Find where the given text appears and provide that cell's center as [x, y] coordinate. 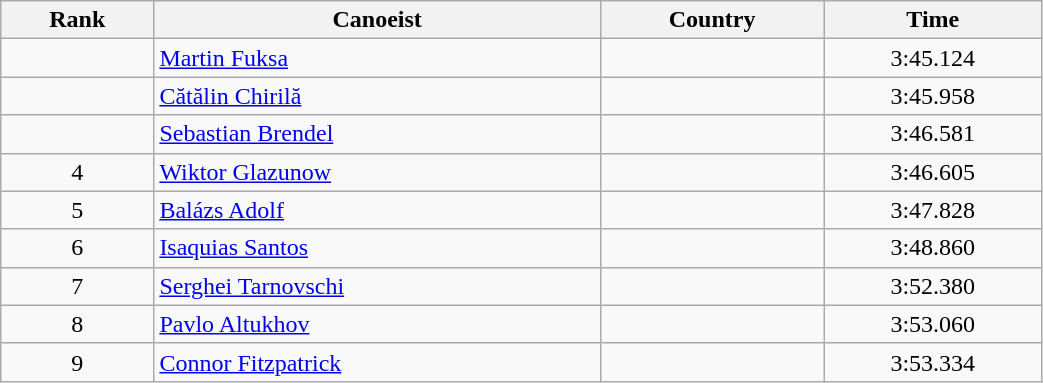
Serghei Tarnovschi [378, 286]
8 [78, 324]
Wiktor Glazunow [378, 172]
Rank [78, 20]
3:45.124 [933, 58]
3:53.334 [933, 362]
Connor Fitzpatrick [378, 362]
3:47.828 [933, 210]
3:52.380 [933, 286]
5 [78, 210]
3:48.860 [933, 248]
Martin Fuksa [378, 58]
Time [933, 20]
3:46.605 [933, 172]
6 [78, 248]
3:45.958 [933, 96]
Country [712, 20]
3:53.060 [933, 324]
9 [78, 362]
Isaquias Santos [378, 248]
Pavlo Altukhov [378, 324]
3:46.581 [933, 134]
Canoeist [378, 20]
7 [78, 286]
Balázs Adolf [378, 210]
4 [78, 172]
Sebastian Brendel [378, 134]
Cătălin Chirilă [378, 96]
